Provide the (x, y) coordinate of the cell's center where the given text is located.  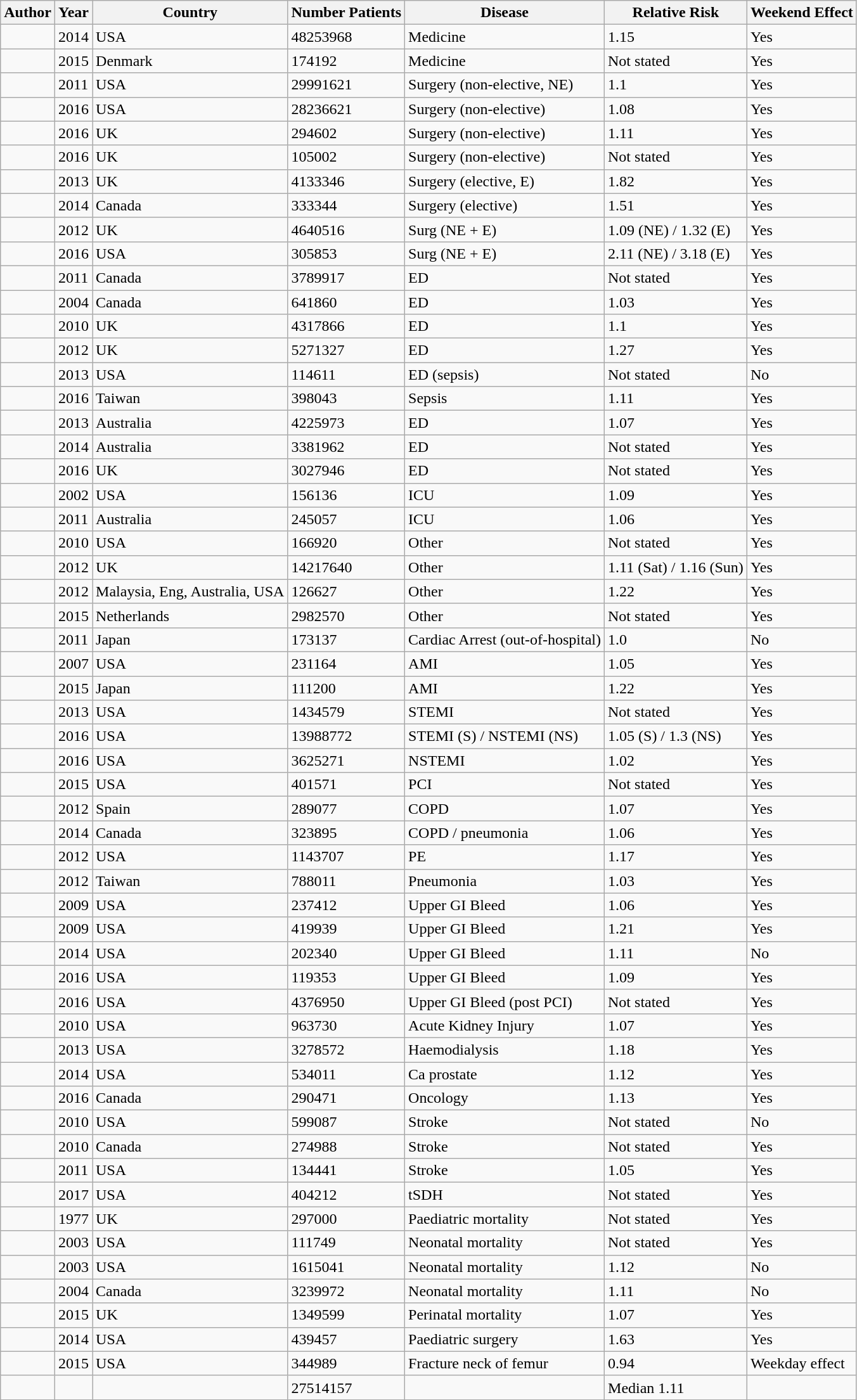
Netherlands (190, 615)
401571 (346, 785)
0.94 (676, 1363)
2982570 (346, 615)
4133346 (346, 181)
1.27 (676, 350)
289077 (346, 809)
Oncology (505, 1098)
1.15 (676, 37)
105002 (346, 157)
Pneumonia (505, 881)
Year (74, 13)
398043 (346, 399)
641860 (346, 302)
ED (sepsis) (505, 375)
1.21 (676, 929)
173137 (346, 639)
Acute Kidney Injury (505, 1025)
5271327 (346, 350)
Malaysia, Eng, Australia, USA (190, 591)
Number Patients (346, 13)
111749 (346, 1243)
1434579 (346, 712)
1.08 (676, 109)
1977 (74, 1219)
Paediatric surgery (505, 1339)
Paediatric mortality (505, 1219)
NSTEMI (505, 761)
290471 (346, 1098)
Median 1.11 (676, 1387)
166920 (346, 543)
Spain (190, 809)
Weekend Effect (801, 13)
599087 (346, 1122)
119353 (346, 977)
STEMI (S) / NSTEMI (NS) (505, 736)
Haemodialysis (505, 1050)
3789917 (346, 278)
27514157 (346, 1387)
1.17 (676, 857)
126627 (346, 591)
Relative Risk (676, 13)
28236621 (346, 109)
4317866 (346, 326)
Country (190, 13)
1615041 (346, 1267)
174192 (346, 61)
1.82 (676, 181)
Surgery (elective) (505, 205)
Author (28, 13)
1.63 (676, 1339)
PE (505, 857)
114611 (346, 375)
3625271 (346, 761)
COPD / pneumonia (505, 833)
156136 (346, 495)
4225973 (346, 423)
1349599 (346, 1315)
2017 (74, 1195)
404212 (346, 1195)
Fracture neck of femur (505, 1363)
2002 (74, 495)
534011 (346, 1074)
963730 (346, 1025)
3027946 (346, 471)
Weekday effect (801, 1363)
13988772 (346, 736)
305853 (346, 254)
COPD (505, 809)
1.05 (S) / 1.3 (NS) (676, 736)
1.13 (676, 1098)
1.18 (676, 1050)
323895 (346, 833)
1143707 (346, 857)
134441 (346, 1171)
274988 (346, 1146)
3381962 (346, 447)
294602 (346, 133)
788011 (346, 881)
STEMI (505, 712)
237412 (346, 905)
4640516 (346, 229)
1.51 (676, 205)
297000 (346, 1219)
14217640 (346, 567)
202340 (346, 953)
231164 (346, 664)
344989 (346, 1363)
1.09 (NE) / 1.32 (E) (676, 229)
tSDH (505, 1195)
2.11 (NE) / 3.18 (E) (676, 254)
Surgery (non-elective, NE) (505, 85)
PCI (505, 785)
333344 (346, 205)
4376950 (346, 1001)
419939 (346, 929)
29991621 (346, 85)
48253968 (346, 37)
Denmark (190, 61)
1.11 (Sat) / 1.16 (Sun) (676, 567)
439457 (346, 1339)
2007 (74, 664)
111200 (346, 688)
Disease (505, 13)
Sepsis (505, 399)
Surgery (elective, E) (505, 181)
245057 (346, 519)
Cardiac Arrest (out-of-hospital) (505, 639)
3239972 (346, 1291)
Ca prostate (505, 1074)
1.0 (676, 639)
Perinatal mortality (505, 1315)
Upper GI Bleed (post PCI) (505, 1001)
1.02 (676, 761)
3278572 (346, 1050)
